From the cell containing the given text, extract its center point as [x, y] coordinate. 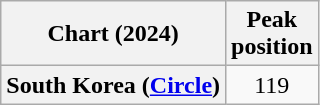
South Korea (Circle) [114, 85]
119 [272, 85]
Peakposition [272, 34]
Chart (2024) [114, 34]
